Locate the cell with the specified text and output its [X, Y] center coordinate. 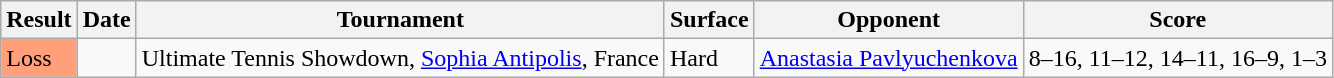
Hard [709, 58]
Tournament [400, 20]
Loss [39, 58]
8–16, 11–12, 14–11, 16–9, 1–3 [1178, 58]
Surface [709, 20]
Score [1178, 20]
Opponent [888, 20]
Date [106, 20]
Ultimate Tennis Showdown, Sophia Antipolis, France [400, 58]
Result [39, 20]
Anastasia Pavlyuchenkova [888, 58]
